For the text-containing cell, return its midpoint in (X, Y) coordinate format. 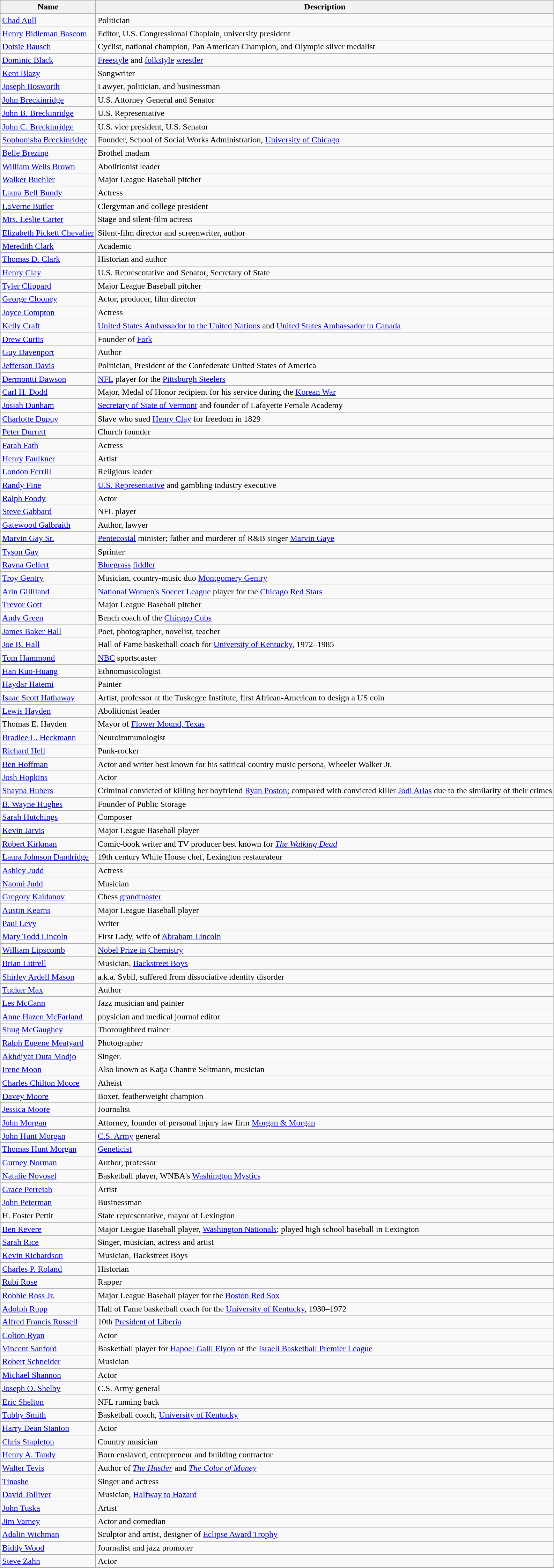
Artist, professor at the Tuskegee Institute, first African-American to design a US coin (325, 698)
Author of The Hustler and The Color of Money (325, 1468)
Dominic Black (48, 60)
Jessica Moore (48, 1109)
Steve Gabbard (48, 512)
Tom Hammond (48, 658)
Richard Hell (48, 751)
Singer, musician, actress and artist (325, 1242)
Major League Baseball player for the Boston Red Sox (325, 1295)
Tucker Max (48, 990)
Tubby Smith (48, 1415)
Vincent Sanford (48, 1348)
NFL running back (325, 1402)
Singer and actress (325, 1481)
Pentecostal minister; father and murderer of R&B singer Marvin Gaye (325, 538)
Major, Medal of Honor recipient for his service during the Korean War (325, 392)
Basketball player for Hapoel Galil Elyon of the Israeli Basketball Premier League (325, 1348)
Guy Davenport (48, 352)
Han Kuo-Huang (48, 671)
Charles Chilton Moore (48, 1083)
Secretary of State of Vermont and founder of Lafayette Female Academy (325, 406)
James Baker Hall (48, 631)
Basketball coach, University of Kentucky (325, 1415)
Major League Baseball player, Washington Nationals; played high school baseball in Lexington (325, 1229)
Meredith Clark (48, 246)
National Women's Soccer League player for the Chicago Red Stars (325, 592)
Alfred Francis Russell (48, 1322)
Robert Schneider (48, 1362)
Sarah Rice (48, 1242)
John C. Breckinridge (48, 126)
Robbie Ross Jr. (48, 1295)
Tinashe (48, 1481)
Brian Littrell (48, 963)
Description (325, 7)
Josh Hopkins (48, 777)
Ashley Judd (48, 870)
Henry Bidleman Bascom (48, 34)
Painter (325, 684)
Bluegrass fiddler (325, 565)
Charles P. Roland (48, 1269)
Farah Fath (48, 445)
Name (48, 7)
U.S. Representative and gambling industry executive (325, 485)
Ben Revere (48, 1229)
Joseph Bosworth (48, 87)
Charlotte Dupuy (48, 419)
Actor, producer, film director (325, 299)
Paul Levy (48, 923)
Politician (325, 20)
Actor and writer best known for his satirical country music persona, Wheeler Walker Jr. (325, 764)
Politician, President of the Confederate United States of America (325, 365)
Lawyer, politician, and businessman (325, 87)
Musician, country-music duo Montgomery Gentry (325, 578)
David Tolliver (48, 1495)
Country musician (325, 1442)
Thoroughbred trainer (325, 1030)
Songwriter (325, 73)
Lewis Hayden (48, 711)
Sophonisba Breckinridge (48, 140)
Shug McGaughey (48, 1030)
Shirley Ardell Mason (48, 976)
Jim Varney (48, 1521)
Composer (325, 817)
Henry A. Tandy (48, 1455)
Elizabeth Pickett Chevalier (48, 233)
Austin Kearns (48, 910)
Ralph Foody (48, 498)
Gregory Kaidanov (48, 897)
Colton Ryan (48, 1335)
Dermontti Dawson (48, 379)
State representative, mayor of Lexington (325, 1216)
Kent Blazy (48, 73)
Silent-film director and screenwriter, author (325, 233)
Mrs. Leslie Carter (48, 220)
Tyler Clippard (48, 286)
Marvin Gay Sr. (48, 538)
Born enslaved, entrepreneur and building contractor (325, 1455)
U.S. Representative and Senator, Secretary of State (325, 273)
Bradlee L. Heckmann (48, 737)
Journalist and jazz promoter (325, 1548)
John Morgan (48, 1123)
Poet, photographer, novelist, teacher (325, 631)
Kevin Richardson (48, 1256)
Sarah Hutchings (48, 817)
Historian (325, 1269)
Haydar Hatemi (48, 684)
Founder, School of Social Works Administration, University of Chicago (325, 140)
Criminal convicted of killing her boyfriend Ryan Poston; compared with convicted killer Jodi Arias due to the similarity of their crimes (325, 790)
Basketball player, WNBA's Washington Mystics (325, 1176)
Nobel Prize in Chemistry (325, 950)
Carl H. Dodd (48, 392)
Belle Brezing (48, 153)
Businessman (325, 1202)
William Lipscomb (48, 950)
LaVerne Butler (48, 206)
Irene Moon (48, 1070)
Natalie Novosel (48, 1176)
Brothel madam (325, 153)
Sprinter (325, 551)
Ethnomusicologist (325, 671)
Rapper (325, 1282)
Author, professor (325, 1162)
Tyson Gay (48, 551)
Jefferson Davis (48, 365)
Walter Tevis (48, 1468)
Laura Johnson Dandridge (48, 857)
Journalist (325, 1109)
physician and medical journal editor (325, 1017)
Kevin Jarvis (48, 831)
Editor, U.S. Congressional Chaplain, university president (325, 34)
Ralph Eugene Meatyard (48, 1043)
Academic (325, 246)
Naomi Judd (48, 884)
Thomas E. Hayden (48, 724)
Eric Shelton (48, 1402)
H. Foster Pettit (48, 1216)
Church founder (325, 432)
10th President of Liberia (325, 1322)
Les McCann (48, 1003)
Kelly Craft (48, 326)
Akhdiyat Duta Modjo (48, 1056)
Hall of Fame basketball coach for the University of Kentucky, 1930–1972 (325, 1309)
John Tuska (48, 1508)
a.k.a. Sybil, suffered from dissociative identity disorder (325, 976)
Grace Perreiah (48, 1189)
Writer (325, 923)
George Clooney (48, 299)
Adolph Rupp (48, 1309)
Troy Gentry (48, 578)
Author, lawyer (325, 525)
Slave who sued Henry Clay for freedom in 1829 (325, 419)
U.S. Attorney General and Senator (325, 100)
Robert Kirkman (48, 844)
U.S. vice president, U.S. Senator (325, 126)
Michael Shannon (48, 1375)
Rubi Rose (48, 1282)
John Hunt Morgan (48, 1136)
Also known as Katja Chantre Seltmann, musician (325, 1070)
Anne Hazen McFarland (48, 1017)
Neuroimmunologist (325, 737)
Comic-book writer and TV producer best known for The Walking Dead (325, 844)
Singer. (325, 1056)
William Wells Brown (48, 166)
Thomas D. Clark (48, 259)
Geneticist (325, 1149)
Randy Fine (48, 485)
Cyclist, national champion, Pan American Champion, and Olympic silver medalist (325, 47)
Dotsie Bausch (48, 47)
Punk-rocker (325, 751)
Steve Zahn (48, 1561)
Chess grandmaster (325, 897)
Founder of Public Storage (325, 804)
Chad Aull (48, 20)
Rayna Gellert (48, 565)
Atheist (325, 1083)
Hall of Fame basketball coach for University of Kentucky, 1972–1985 (325, 645)
Biddy Wood (48, 1548)
Andy Green (48, 618)
Davey Moore (48, 1096)
U.S. Representative (325, 113)
Walker Buehler (48, 180)
Jazz musician and painter (325, 1003)
Gatewood Galbraith (48, 525)
Mayor of Flower Mound, Texas (325, 724)
NFL player for the Pittsburgh Steelers (325, 379)
Peter Durrett (48, 432)
Religious leader (325, 472)
First Lady, wife of Abraham Lincoln (325, 937)
Chris Stapleton (48, 1442)
Bench coach of the Chicago Cubs (325, 618)
Attorney, founder of personal injury law firm Morgan & Morgan (325, 1123)
Historian and author (325, 259)
United States Ambassador to the United Nations and United States Ambassador to Canada (325, 326)
John Peterman (48, 1202)
Stage and silent-film actress (325, 220)
Shayna Hubers (48, 790)
Josiah Dunham (48, 406)
Thomas Hunt Morgan (48, 1149)
Henry Faulkner (48, 459)
Trevor Gott (48, 605)
Henry Clay (48, 273)
Arin Gilliland (48, 592)
Isaac Scott Hathaway (48, 698)
19th century White House chef, Lexington restaurateur (325, 857)
Photographer (325, 1043)
Joseph O. Shelby (48, 1388)
Adalin Wichman (48, 1534)
Gurney Norman (48, 1162)
Sculptor and artist, designer of Eclipse Award Trophy (325, 1534)
Harry Dean Stanton (48, 1428)
Ben Hoffman (48, 764)
John B. Breckinridge (48, 113)
Laura Bell Bundy (48, 193)
John Breckinridge (48, 100)
Founder of Fark (325, 339)
London Ferrill (48, 472)
Clergyman and college president (325, 206)
NBC sportscaster (325, 658)
Joyce Compton (48, 312)
Boxer, featherweight champion (325, 1096)
Mary Todd Lincoln (48, 937)
Actor and comedian (325, 1521)
Musician, Halfway to Hazard (325, 1495)
NFL player (325, 512)
Joe B. Hall (48, 645)
Drew Curtis (48, 339)
B. Wayne Hughes (48, 804)
Freestyle and folkstyle wrestler (325, 60)
